Return the [X, Y] coordinate for the center point of the cell that contains the specified text.  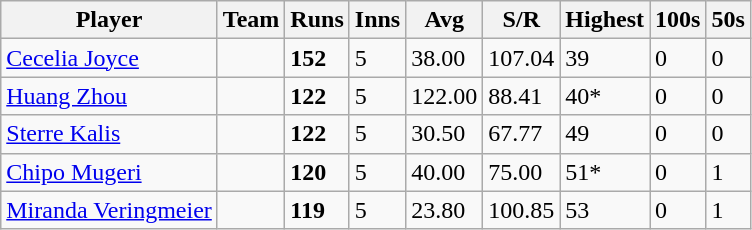
120 [317, 172]
122.00 [444, 96]
Inns [377, 20]
30.50 [444, 134]
Player [110, 20]
75.00 [522, 172]
Sterre Kalis [110, 134]
Chipo Mugeri [110, 172]
Highest [605, 20]
Avg [444, 20]
23.80 [444, 210]
Team [251, 20]
49 [605, 134]
Cecelia Joyce [110, 58]
50s [728, 20]
152 [317, 58]
119 [317, 210]
51* [605, 172]
100s [678, 20]
Miranda Veringmeier [110, 210]
38.00 [444, 58]
100.85 [522, 210]
Runs [317, 20]
107.04 [522, 58]
88.41 [522, 96]
53 [605, 210]
40* [605, 96]
Huang Zhou [110, 96]
67.77 [522, 134]
40.00 [444, 172]
S/R [522, 20]
39 [605, 58]
